Output the (X, Y) coordinate of the center of the cell containing the given text.  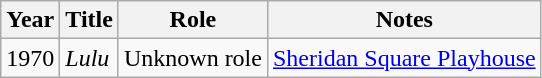
Role (192, 20)
Sheridan Square Playhouse (404, 58)
Title (90, 20)
Lulu (90, 58)
Notes (404, 20)
Year (30, 20)
Unknown role (192, 58)
1970 (30, 58)
